Return the [X, Y] coordinate for the center point of the cell that contains the specified text.  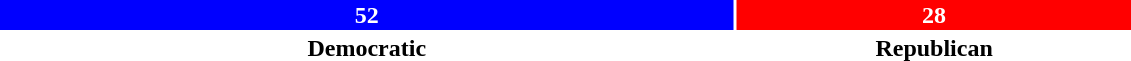
52 [367, 15]
